Return the (x, y) coordinate for the center point of the cell that contains the specified text.  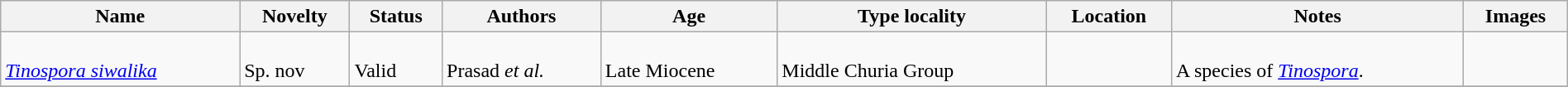
Name (121, 17)
Valid (396, 60)
Type locality (912, 17)
Age (688, 17)
Images (1516, 17)
Authors (522, 17)
Prasad et al. (522, 60)
Notes (1317, 17)
Location (1108, 17)
Status (396, 17)
A species of Tinospora. (1317, 60)
Novelty (294, 17)
Late Miocene (688, 60)
Middle Churia Group (912, 60)
Sp. nov (294, 60)
Tinospora siwalika (121, 60)
